Extract the [x, y] coordinate from the center of the cell holding the provided text.  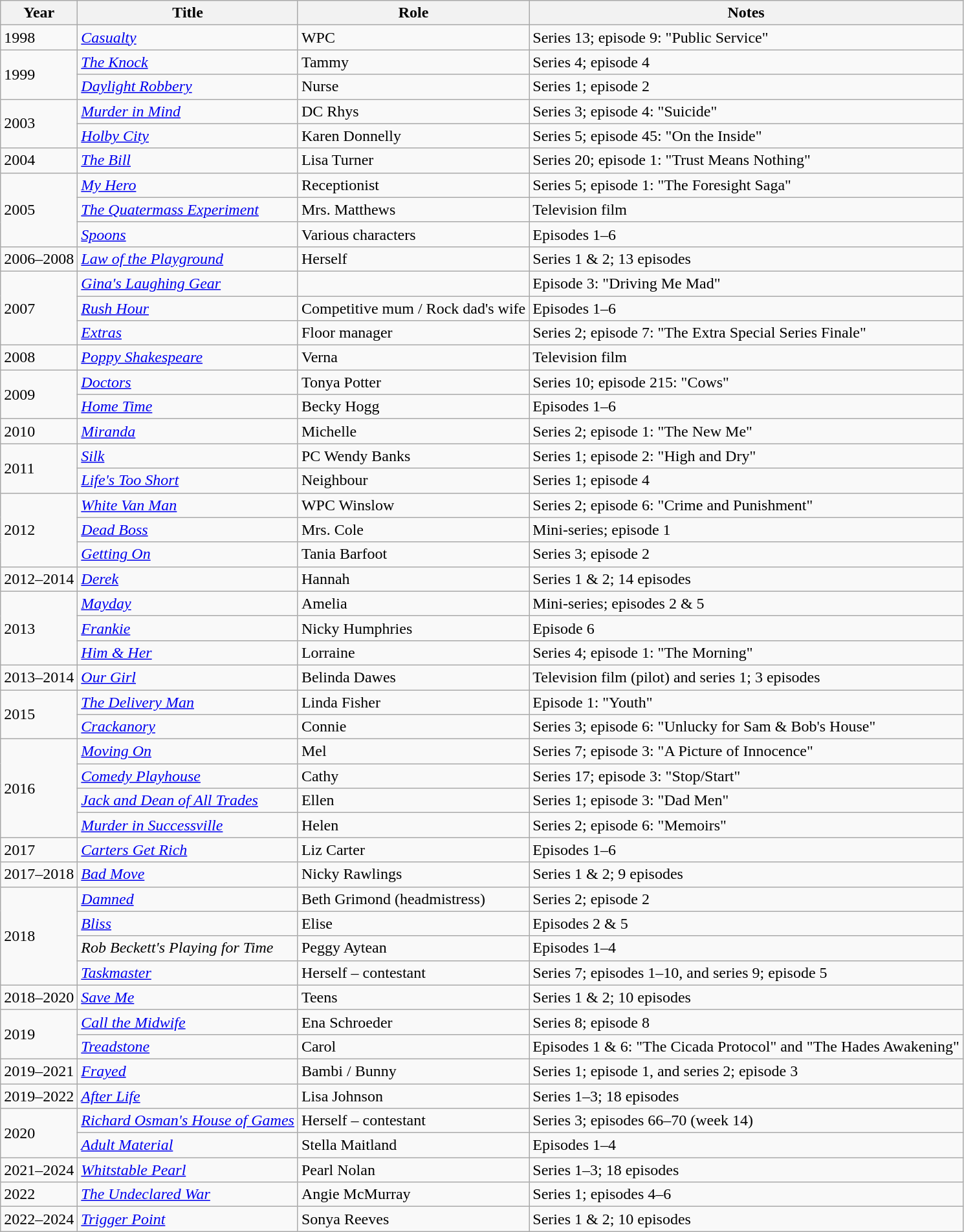
Series 1 & 2; 9 episodes [747, 874]
Episodes 1 & 6: "The Cicada Protocol" and "The Hades Awakening" [747, 1046]
2004 [39, 160]
2009 [39, 394]
WPC [413, 38]
Series 2; episode 6: "Memoirs" [747, 825]
Life's Too Short [188, 481]
2019–2022 [39, 1096]
2022–2024 [39, 1219]
Competitive mum / Rock dad's wife [413, 308]
2008 [39, 358]
Richard Osman's House of Games [188, 1121]
Connie [413, 727]
2018–2020 [39, 997]
Adult Material [188, 1145]
Lorraine [413, 653]
Episode 1: "Youth" [747, 702]
Bambi / Bunny [413, 1071]
Herself [413, 259]
Getting On [188, 554]
Miranda [188, 431]
Various characters [413, 234]
Series 10; episode 215: "Cows" [747, 382]
Whitstable Pearl [188, 1170]
Call the Midwife [188, 1022]
Daylight Robbery [188, 87]
Nurse [413, 87]
Mrs. Matthews [413, 210]
The Bill [188, 160]
Rush Hour [188, 308]
2010 [39, 431]
Series 2; episode 7: "The Extra Special Series Finale" [747, 333]
Spoons [188, 234]
2006–2008 [39, 259]
Tammy [413, 62]
1998 [39, 38]
Bad Move [188, 874]
2022 [39, 1194]
Series 13; episode 9: "Public Service" [747, 38]
Derek [188, 579]
Casualty [188, 38]
Poppy Shakespeare [188, 358]
Series 3; episodes 66–70 (week 14) [747, 1121]
Lisa Turner [413, 160]
Series 1; episode 3: "Dad Men" [747, 801]
Karen Donnelly [413, 136]
Series 3; episode 4: "Suicide" [747, 111]
2015 [39, 714]
2017–2018 [39, 874]
Holby City [188, 136]
Series 1; episode 4 [747, 481]
Taskmaster [188, 973]
Role [413, 13]
Episode 3: "Driving Me Mad" [747, 283]
Mini-series; episodes 2 & 5 [747, 603]
Angie McMurray [413, 1194]
Series 1; episode 1, and series 2; episode 3 [747, 1071]
PC Wendy Banks [413, 456]
Silk [188, 456]
Series 2; episode 1: "The New Me" [747, 431]
Verna [413, 358]
Damned [188, 899]
Michelle [413, 431]
The Delivery Man [188, 702]
Carters Get Rich [188, 850]
Series 1 & 2; 13 episodes [747, 259]
Dead Boss [188, 530]
Episode 6 [747, 628]
Series 8; episode 8 [747, 1022]
Series 5; episode 45: "On the Inside" [747, 136]
2005 [39, 210]
Mayday [188, 603]
Lisa Johnson [413, 1096]
Liz Carter [413, 850]
Amelia [413, 603]
Series 3; episode 6: "Unlucky for Sam & Bob's House" [747, 727]
White Van Man [188, 505]
Series 7; episode 3: "A Picture of Innocence" [747, 751]
WPC Winslow [413, 505]
Peggy Aytean [413, 948]
Belinda Dawes [413, 677]
2007 [39, 308]
2013 [39, 628]
Series 2; episode 6: "Crime and Punishment" [747, 505]
Bliss [188, 924]
1999 [39, 74]
2012–2014 [39, 579]
Him & Her [188, 653]
Series 1 & 2; 14 episodes [747, 579]
Cathy [413, 776]
2011 [39, 468]
Helen [413, 825]
Ena Schroeder [413, 1022]
Teens [413, 997]
2016 [39, 788]
DC Rhys [413, 111]
Treadstone [188, 1046]
2013–2014 [39, 677]
Moving On [188, 751]
Becky Hogg [413, 407]
Save Me [188, 997]
Floor manager [413, 333]
Series 4; episode 1: "The Morning" [747, 653]
2020 [39, 1133]
Rob Beckett's Playing for Time [188, 948]
Law of the Playground [188, 259]
Neighbour [413, 481]
Murder in Successville [188, 825]
Frankie [188, 628]
Series 7; episodes 1–10, and series 9; episode 5 [747, 973]
Sonya Reeves [413, 1219]
Episodes 2 & 5 [747, 924]
Tania Barfoot [413, 554]
The Knock [188, 62]
Doctors [188, 382]
Series 5; episode 1: "The Foresight Saga" [747, 185]
Hannah [413, 579]
Series 1; episode 2 [747, 87]
Series 17; episode 3: "Stop/Start" [747, 776]
Nicky Humphries [413, 628]
2012 [39, 530]
2018 [39, 936]
Crackanory [188, 727]
Nicky Rawlings [413, 874]
Our Girl [188, 677]
2019–2021 [39, 1071]
2017 [39, 850]
Series 1; episode 2: "High and Dry" [747, 456]
Series 2; episode 2 [747, 899]
Ellen [413, 801]
After Life [188, 1096]
Comedy Playhouse [188, 776]
Notes [747, 13]
Tonya Potter [413, 382]
Pearl Nolan [413, 1170]
Extras [188, 333]
Jack and Dean of All Trades [188, 801]
Mel [413, 751]
Stella Maitland [413, 1145]
Trigger Point [188, 1219]
The Quatermass Experiment [188, 210]
Series 20; episode 1: "Trust Means Nothing" [747, 160]
Linda Fisher [413, 702]
Series 1; episodes 4–6 [747, 1194]
Beth Grimond (headmistress) [413, 899]
2003 [39, 124]
Series 3; episode 2 [747, 554]
2021–2024 [39, 1170]
Frayed [188, 1071]
Murder in Mind [188, 111]
Mini-series; episode 1 [747, 530]
Gina's Laughing Gear [188, 283]
The Undeclared War [188, 1194]
Year [39, 13]
2019 [39, 1034]
Receptionist [413, 185]
Home Time [188, 407]
Title [188, 13]
Carol [413, 1046]
My Hero [188, 185]
Television film (pilot) and series 1; 3 episodes [747, 677]
Elise [413, 924]
Series 4; episode 4 [747, 62]
Mrs. Cole [413, 530]
